Return [X, Y] of the center of cell containing provided text 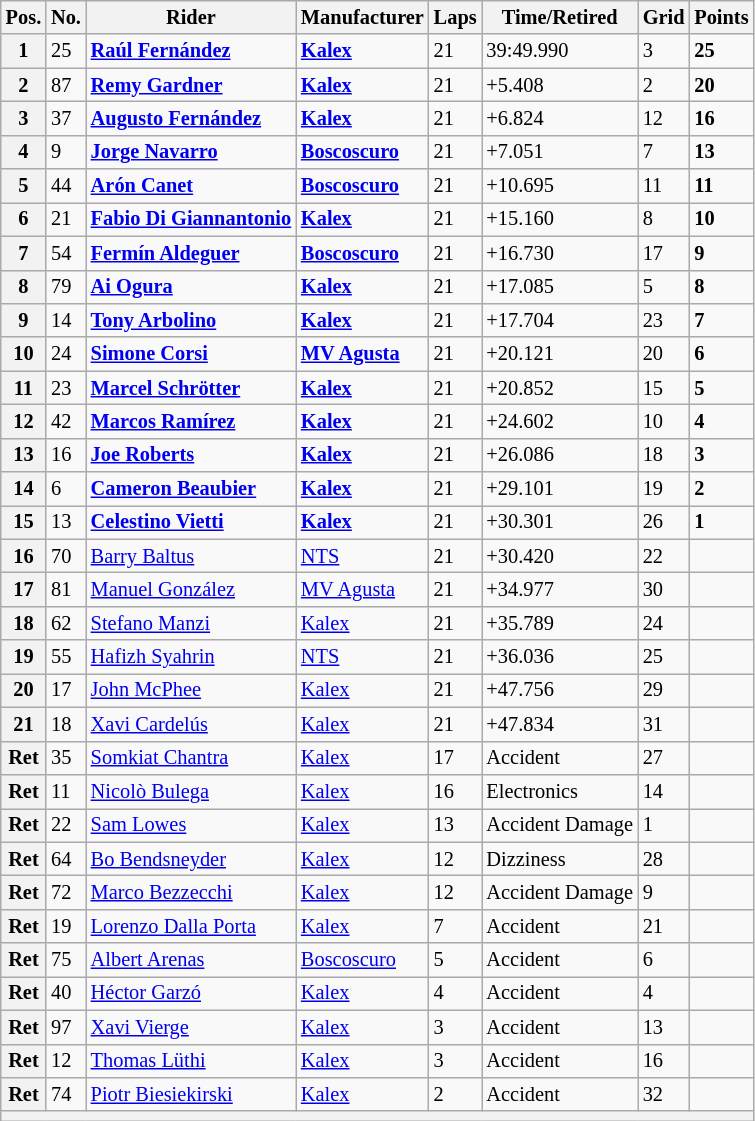
28 [664, 859]
62 [66, 623]
Time/Retired [560, 17]
30 [664, 589]
Hafizh Syahrin [191, 657]
Jorge Navarro [191, 152]
64 [66, 859]
97 [66, 1027]
+17.085 [560, 287]
31 [664, 724]
40 [66, 993]
Piotr Biesiekirski [191, 1094]
Marcos Ramírez [191, 421]
+5.408 [560, 85]
Thomas Lüthi [191, 1061]
Laps [456, 17]
Joe Roberts [191, 455]
32 [664, 1094]
+36.036 [560, 657]
Tony Arbolino [191, 320]
Lorenzo Dalla Porta [191, 926]
Pos. [24, 17]
Points [721, 17]
Dizziness [560, 859]
74 [66, 1094]
Cameron Beaubier [191, 489]
Celestino Vietti [191, 522]
Stefano Manzi [191, 623]
75 [66, 960]
42 [66, 421]
27 [664, 758]
Marcel Schrötter [191, 388]
72 [66, 892]
44 [66, 186]
79 [66, 287]
+10.695 [560, 186]
John McPhee [191, 690]
Xavi Vierge [191, 1027]
+17.704 [560, 320]
+24.602 [560, 421]
Albert Arenas [191, 960]
+29.101 [560, 489]
55 [66, 657]
+16.730 [560, 253]
Simone Corsi [191, 354]
Somkiat Chantra [191, 758]
87 [66, 85]
+47.834 [560, 724]
81 [66, 589]
+35.789 [560, 623]
Héctor Garzó [191, 993]
+34.977 [560, 589]
Remy Gardner [191, 85]
Manufacturer [362, 17]
Fermín Aldeguer [191, 253]
Manuel González [191, 589]
Rider [191, 17]
+47.756 [560, 690]
+15.160 [560, 219]
+30.301 [560, 522]
35 [66, 758]
26 [664, 522]
39:49.990 [560, 51]
Augusto Fernández [191, 118]
Bo Bendsneyder [191, 859]
Grid [664, 17]
Sam Lowes [191, 825]
Raúl Fernández [191, 51]
+20.852 [560, 388]
Fabio Di Giannantonio [191, 219]
37 [66, 118]
+30.420 [560, 556]
+20.121 [560, 354]
+6.824 [560, 118]
Xavi Cardelús [191, 724]
+26.086 [560, 455]
Ai Ogura [191, 287]
Barry Baltus [191, 556]
+7.051 [560, 152]
Marco Bezzecchi [191, 892]
Arón Canet [191, 186]
70 [66, 556]
Nicolò Bulega [191, 791]
54 [66, 253]
29 [664, 690]
No. [66, 17]
Electronics [560, 791]
